Extract the (x, y) coordinate from the center of the cell holding the provided text.  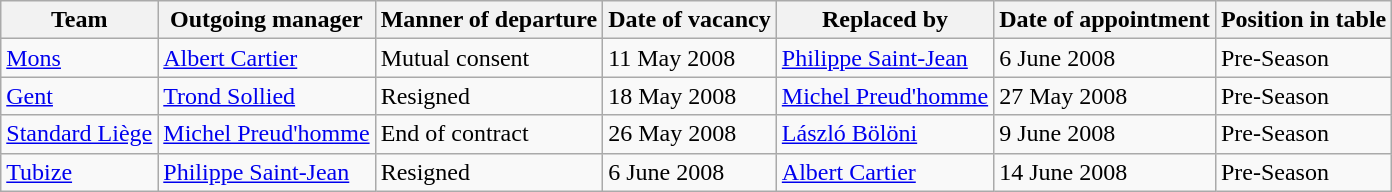
Team (80, 20)
Mutual consent (488, 58)
14 June 2008 (1105, 172)
26 May 2008 (690, 134)
Standard Liège (80, 134)
Trond Sollied (266, 96)
Date of vacancy (690, 20)
11 May 2008 (690, 58)
Replaced by (884, 20)
Manner of departure (488, 20)
Mons (80, 58)
Date of appointment (1105, 20)
Gent (80, 96)
Tubize (80, 172)
Outgoing manager (266, 20)
László Bölöni (884, 134)
9 June 2008 (1105, 134)
End of contract (488, 134)
Position in table (1303, 20)
18 May 2008 (690, 96)
27 May 2008 (1105, 96)
